For the text-containing cell, return its midpoint in (X, Y) coordinate format. 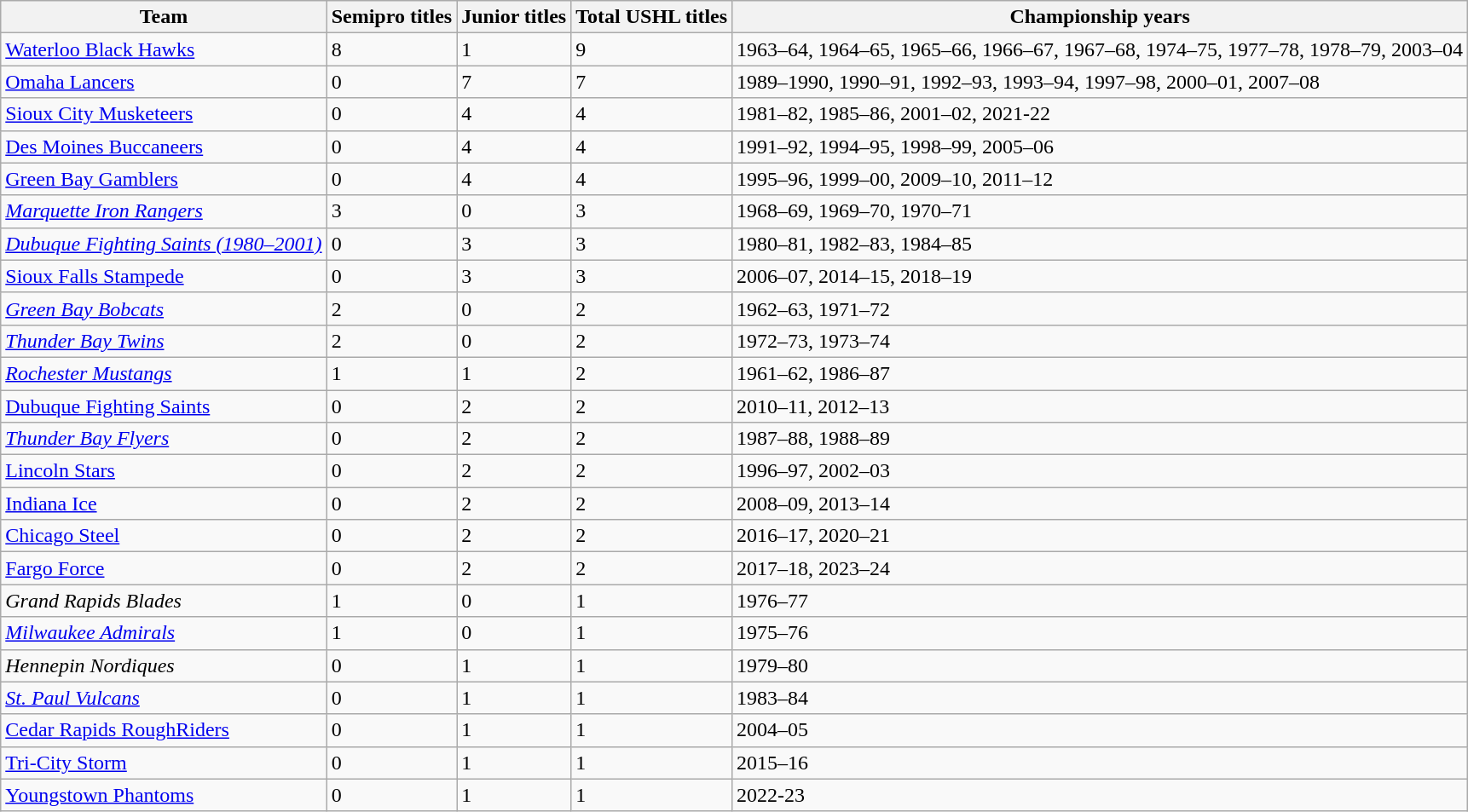
2004–05 (1100, 730)
1975–76 (1100, 633)
1983–84 (1100, 698)
Chicago Steel (164, 536)
1972–73, 1973–74 (1100, 341)
Omaha Lancers (164, 82)
2010–11, 2012–13 (1100, 406)
Milwaukee Admirals (164, 633)
2006–07, 2014–15, 2018–19 (1100, 276)
Sioux Falls Stampede (164, 276)
1980–81, 1982–83, 1984–85 (1100, 244)
1989–1990, 1990–91, 1992–93, 1993–94, 1997–98, 2000–01, 2007–08 (1100, 82)
Junior titles (514, 17)
St. Paul Vulcans (164, 698)
Green Bay Bobcats (164, 308)
Dubuque Fighting Saints (164, 406)
Rochester Mustangs (164, 373)
Total USHL titles (651, 17)
Grand Rapids Blades (164, 601)
1996–97, 2002–03 (1100, 471)
Indiana Ice (164, 504)
2016–17, 2020–21 (1100, 536)
1968–69, 1969–70, 1970–71 (1100, 211)
Youngstown Phantoms (164, 795)
1963–64, 1964–65, 1965–66, 1966–67, 1967–68, 1974–75, 1977–78, 1978–79, 2003–04 (1100, 49)
Semipro titles (392, 17)
Lincoln Stars (164, 471)
Championship years (1100, 17)
1961–62, 1986–87 (1100, 373)
1981–82, 1985–86, 2001–02, 2021-22 (1100, 114)
1987–88, 1988–89 (1100, 439)
Fargo Force (164, 568)
2022-23 (1100, 795)
2008–09, 2013–14 (1100, 504)
8 (392, 49)
Hennepin Nordiques (164, 665)
Thunder Bay Flyers (164, 439)
1962–63, 1971–72 (1100, 308)
Tri-City Storm (164, 763)
Dubuque Fighting Saints (1980–2001) (164, 244)
Waterloo Black Hawks (164, 49)
1995–96, 1999–00, 2009–10, 2011–12 (1100, 179)
Green Bay Gamblers (164, 179)
1991–92, 1994–95, 1998–99, 2005–06 (1100, 147)
Team (164, 17)
Cedar Rapids RoughRiders (164, 730)
2017–18, 2023–24 (1100, 568)
Thunder Bay Twins (164, 341)
1976–77 (1100, 601)
1979–80 (1100, 665)
2015–16 (1100, 763)
Des Moines Buccaneers (164, 147)
Sioux City Musketeers (164, 114)
Marquette Iron Rangers (164, 211)
9 (651, 49)
